Search for the cell housing the specified text and yield its [x, y] center coordinate. 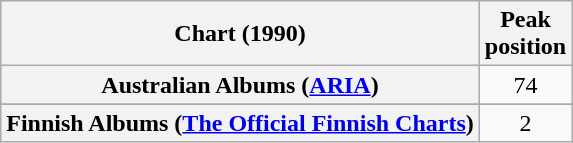
Australian Albums (ARIA) [240, 85]
2 [525, 123]
Finnish Albums (The Official Finnish Charts) [240, 123]
Peakposition [525, 34]
Chart (1990) [240, 34]
74 [525, 85]
